Return the (X, Y) coordinate for the center point of the cell that contains the specified text.  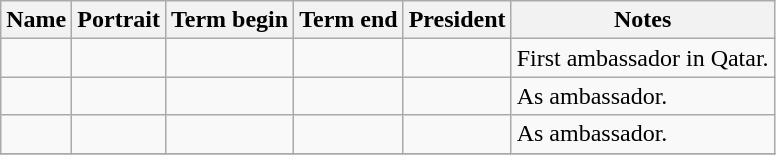
Name (36, 20)
First ambassador in Qatar. (642, 58)
President (457, 20)
Term begin (229, 20)
Term end (349, 20)
Portrait (119, 20)
Notes (642, 20)
